Determine the [x, y] coordinate at the center of the cell enclosing the given text.  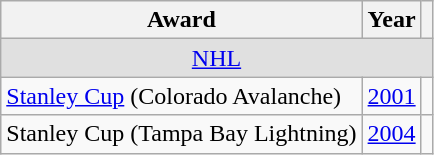
NHL [216, 58]
Stanley Cup (Tampa Bay Lightning) [182, 134]
Stanley Cup (Colorado Avalanche) [182, 96]
Award [182, 20]
2001 [392, 96]
Year [392, 20]
2004 [392, 134]
